Pinpoint the cell where the given text exists, returning its (x, y) midpoint coordinate. 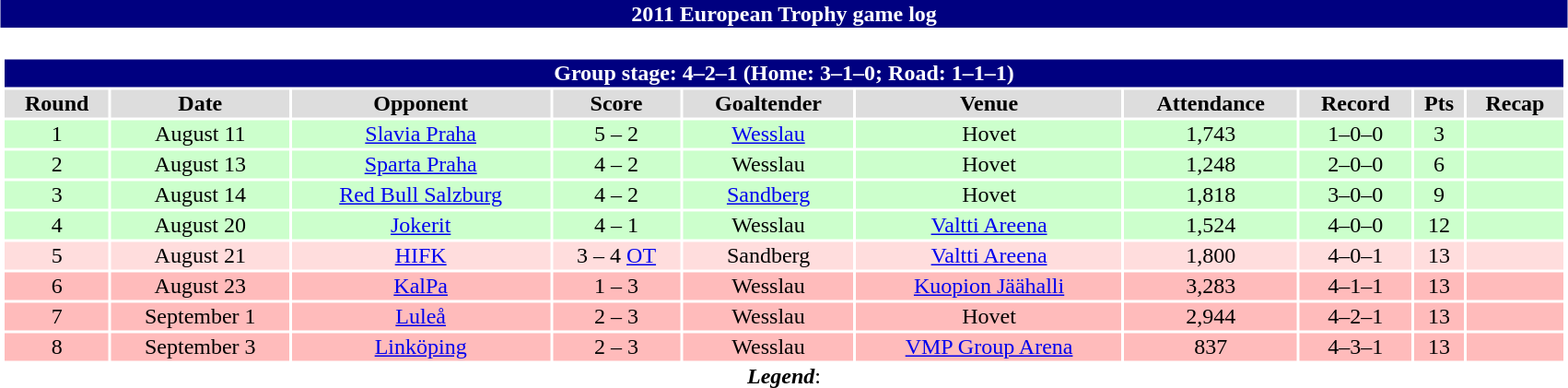
7 (57, 316)
12 (1439, 226)
September 3 (201, 347)
4–2–1 (1356, 316)
1,800 (1211, 255)
Sparta Praha (421, 165)
August 14 (201, 194)
1,743 (1211, 134)
2,944 (1211, 316)
Group stage: 4–2–1 (Home: 3–1–0; Road: 1–1–1) (783, 73)
Pts (1439, 104)
August 23 (201, 287)
3 – 4 OT (617, 255)
1 – 3 (617, 287)
4–0–1 (1356, 255)
Attendance (1211, 104)
August 11 (201, 134)
Recap (1515, 104)
8 (57, 347)
Luleå (421, 316)
4 – 1 (617, 226)
3,283 (1211, 287)
1,818 (1211, 194)
Date (201, 104)
KalPa (421, 287)
Record (1356, 104)
4–1–1 (1356, 287)
5 (57, 255)
Jokerit (421, 226)
August 20 (201, 226)
2011 European Trophy game log (784, 14)
August 13 (201, 165)
Linköping (421, 347)
3–0–0 (1356, 194)
9 (1439, 194)
September 1 (201, 316)
Score (617, 104)
Red Bull Salzburg (421, 194)
2–0–0 (1356, 165)
2 (57, 165)
Goaltender (768, 104)
1 (57, 134)
4–0–0 (1356, 226)
1,524 (1211, 226)
August 21 (201, 255)
Venue (989, 104)
1,248 (1211, 165)
4–3–1 (1356, 347)
HIFK (421, 255)
Slavia Praha (421, 134)
4 (57, 226)
Round (57, 104)
5 – 2 (617, 134)
VMP Group Arena (989, 347)
1–0–0 (1356, 134)
Opponent (421, 104)
837 (1211, 347)
Kuopion Jäähalli (989, 287)
